Determine the [X, Y] coordinate at the center of the cell enclosing the given text.  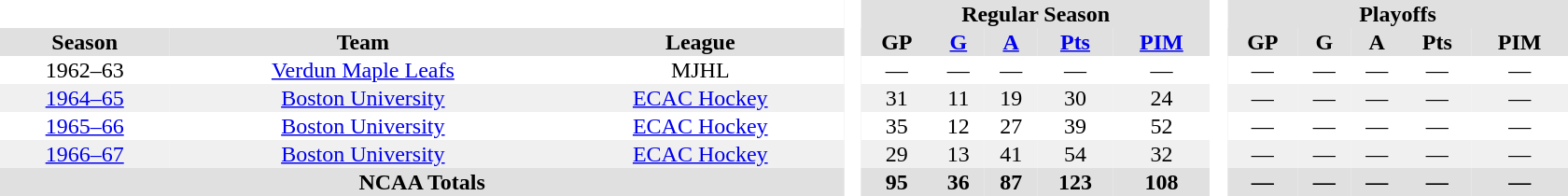
1962–63 [84, 70]
31 [897, 98]
27 [1011, 126]
123 [1075, 182]
League [700, 42]
24 [1162, 98]
Season [84, 42]
36 [959, 182]
1964–65 [84, 98]
108 [1162, 182]
Team [362, 42]
87 [1011, 182]
1966–67 [84, 154]
MJHL [700, 70]
12 [959, 126]
NCAA Totals [422, 182]
19 [1011, 98]
41 [1011, 154]
32 [1162, 154]
1965–66 [84, 126]
95 [897, 182]
35 [897, 126]
Playoffs [1398, 14]
13 [959, 154]
30 [1075, 98]
29 [897, 154]
Verdun Maple Leafs [362, 70]
52 [1162, 126]
11 [959, 98]
Regular Season [1036, 14]
39 [1075, 126]
54 [1075, 154]
